Determine the (X, Y) coordinate at the center of the cell enclosing the given text.  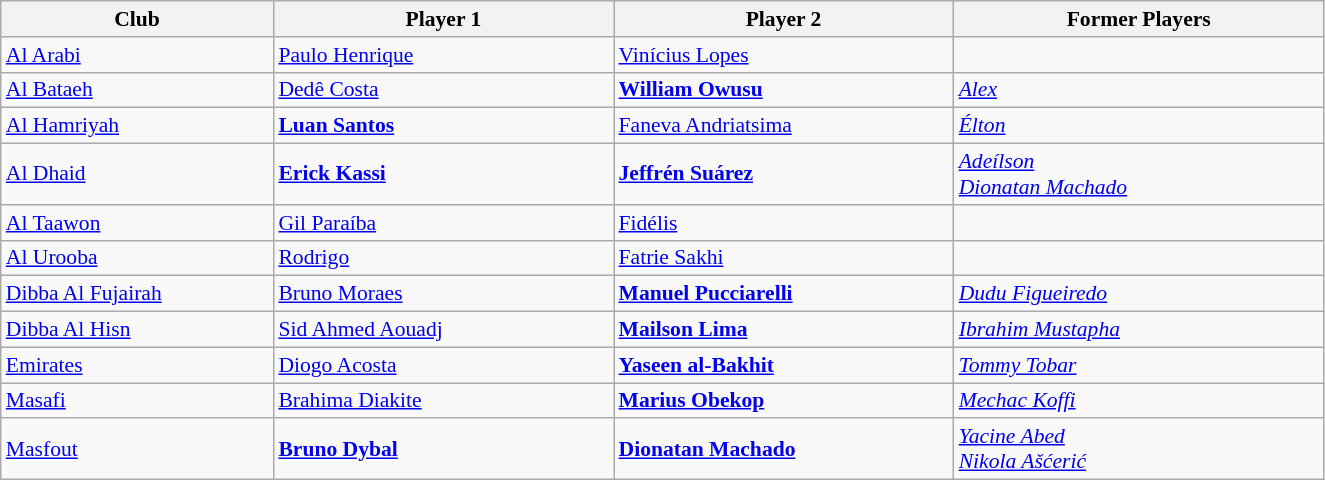
Yacine Abed Nikola Ašćerić (1139, 450)
Luan Santos (443, 126)
Rodrigo (443, 258)
Jeffrén Suárez (784, 174)
Manuel Pucciarelli (784, 294)
Paulo Henrique (443, 55)
Bruno Moraes (443, 294)
Tommy Tobar (1139, 365)
Élton (1139, 126)
Player 1 (443, 19)
Al Hamriyah (138, 126)
Dedê Costa (443, 90)
William Owusu (784, 90)
Club (138, 19)
Marius Obekop (784, 401)
Fidélis (784, 223)
Dibba Al Hisn (138, 330)
Erick Kassi (443, 174)
Fatrie Sakhi (784, 258)
Player 2 (784, 19)
Emirates (138, 365)
Former Players (1139, 19)
Diogo Acosta (443, 365)
Dudu Figueiredo (1139, 294)
Al Urooba (138, 258)
Mechac Koffi (1139, 401)
Dionatan Machado (784, 450)
Gil Paraíba (443, 223)
Al Taawon (138, 223)
Masfout (138, 450)
Faneva Andriatsima (784, 126)
Adeílson Dionatan Machado (1139, 174)
Al Dhaid (138, 174)
Brahima Diakite (443, 401)
Bruno Dybal (443, 450)
Mailson Lima (784, 330)
Masafi (138, 401)
Al Bataeh (138, 90)
Vinícius Lopes (784, 55)
Yaseen al-Bakhit (784, 365)
Ibrahim Mustapha (1139, 330)
Al Arabi (138, 55)
Dibba Al Fujairah (138, 294)
Sid Ahmed Aouadj (443, 330)
Alex (1139, 90)
